Detect which cell encompasses the target text, then output its (x, y) center coordinate. 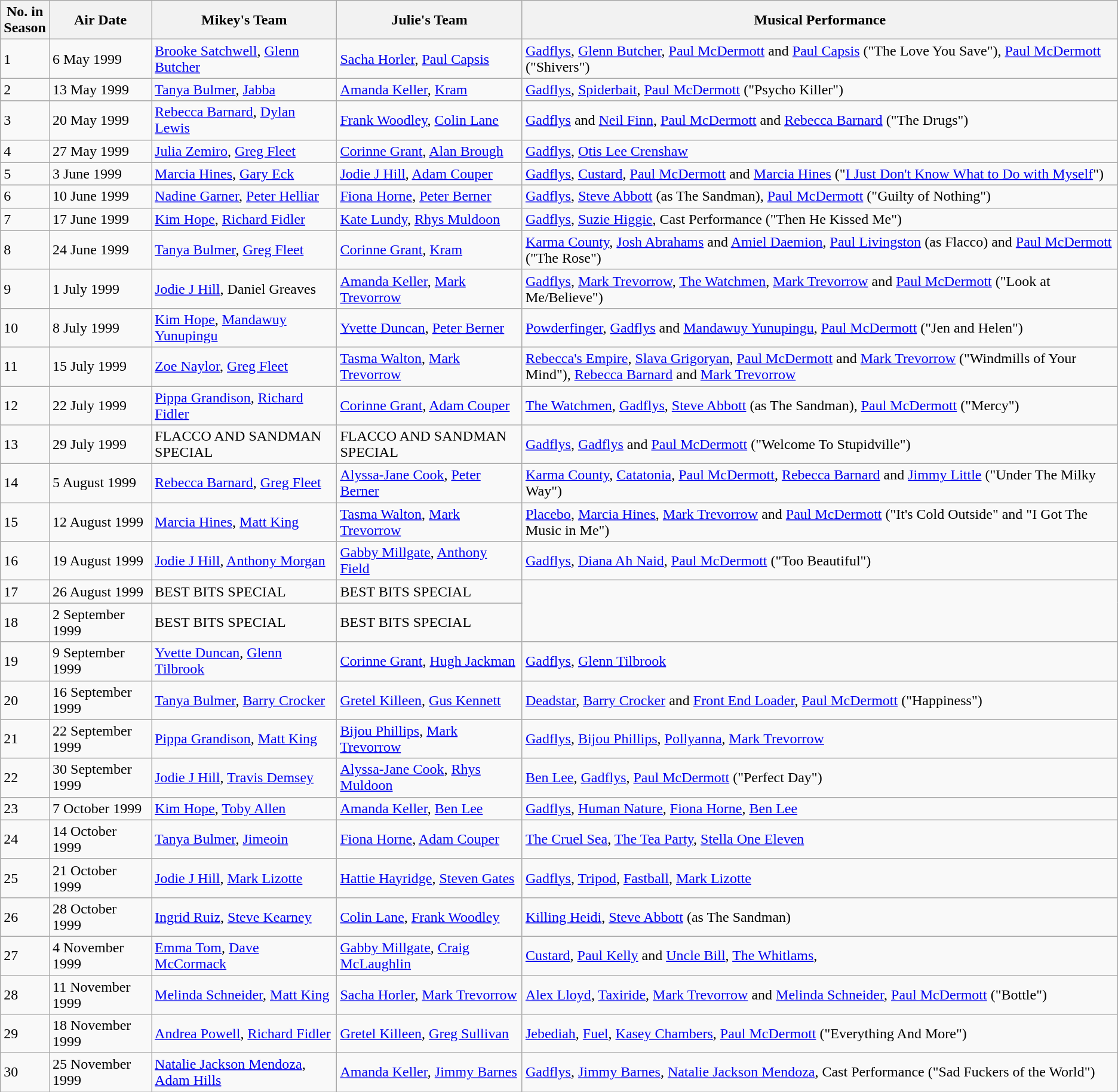
The Watchmen, Gadflys, Steve Abbott (as The Sandman), Paul McDermott ("Mercy") (819, 405)
Frank Woodley, Colin Lane (429, 121)
Jodie J Hill, Anthony Morgan (244, 561)
Pippa Grandison, Richard Fidler (244, 405)
24 June 1999 (100, 250)
21 (25, 739)
Amanda Keller, Ben Lee (429, 808)
Sacha Horler, Mark Trevorrow (429, 995)
Tanya Bulmer, Jimeoin (244, 839)
Jodie J Hill, Adam Couper (429, 174)
Killing Heidi, Steve Abbott (as The Sandman) (819, 917)
Julia Zemiro, Greg Fleet (244, 151)
Kim Hope, Toby Allen (244, 808)
Marcia Hines, Gary Eck (244, 174)
20 (25, 700)
23 (25, 808)
Sacha Horler, Paul Capsis (429, 59)
Emma Tom, Dave McCormack (244, 955)
Pippa Grandison, Matt King (244, 739)
Gadflys, Human Nature, Fiona Horne, Ben Lee (819, 808)
Gadflys, Bijou Phillips, Pollyanna, Mark Trevorrow (819, 739)
18 November 1999 (100, 1034)
22 (25, 777)
22 September 1999 (100, 739)
Powderfinger, Gadflys and Mandawuy Yunupingu, Paul McDermott ("Jen and Helen") (819, 327)
1 July 1999 (100, 289)
4 November 1999 (100, 955)
Karma County, Catatonia, Paul McDermott, Rebecca Barnard and Jimmy Little ("Under The Milky Way") (819, 484)
20 May 1999 (100, 121)
Corinne Grant, Adam Couper (429, 405)
18 (25, 622)
Kim Hope, Mandawuy Yunupingu (244, 327)
Fiona Horne, Peter Berner (429, 196)
Corinne Grant, Kram (429, 250)
Gadflys, Jimmy Barnes, Natalie Jackson Mendoza, Cast Performance ("Sad Fuckers of the World") (819, 1072)
26 (25, 917)
Gabby Millgate, Anthony Field (429, 561)
Alyssa-Jane Cook, Peter Berner (429, 484)
Kate Lundy, Rhys Muldoon (429, 219)
Marcia Hines, Matt King (244, 522)
Custard, Paul Kelly and Uncle Bill, The Whitlams, (819, 955)
Jodie J Hill, Mark Lizotte (244, 878)
Musical Performance (819, 20)
25 November 1999 (100, 1072)
Natalie Jackson Mendoza, Adam Hills (244, 1072)
Gretel Killeen, Gus Kennett (429, 700)
Melinda Schneider, Matt King (244, 995)
5 August 1999 (100, 484)
Gadflys and Neil Finn, Paul McDermott and Rebecca Barnard ("The Drugs") (819, 121)
16 (25, 561)
3 (25, 121)
Gadflys, Custard, Paul McDermott and Marcia Hines ("I Just Don't Know What to Do with Myself") (819, 174)
Gadflys, Spiderbait, Paul McDermott ("Psycho Killer") (819, 90)
10 (25, 327)
22 July 1999 (100, 405)
Deadstar, Barry Crocker and Front End Loader, Paul McDermott ("Happiness") (819, 700)
4 (25, 151)
Gadflys, Suzie Higgie, Cast Performance ("Then He Kissed Me") (819, 219)
Colin Lane, Frank Woodley (429, 917)
Tanya Bulmer, Barry Crocker (244, 700)
6 May 1999 (100, 59)
2 September 1999 (100, 622)
15 July 1999 (100, 367)
Fiona Horne, Adam Couper (429, 839)
Gadflys, Gadflys and Paul McDermott ("Welcome To Stupidville") (819, 444)
Rebecca's Empire, Slava Grigoryan, Paul McDermott and Mark Trevorrow ("Windmills of Your Mind"), Rebecca Barnard and Mark Trevorrow (819, 367)
Tanya Bulmer, Jabba (244, 90)
Corinne Grant, Hugh Jackman (429, 662)
Nadine Garner, Peter Helliar (244, 196)
7 October 1999 (100, 808)
Ben Lee, Gadflys, Paul McDermott ("Perfect Day") (819, 777)
21 October 1999 (100, 878)
Rebecca Barnard, Greg Fleet (244, 484)
28 (25, 995)
13 (25, 444)
16 September 1999 (100, 700)
Yvette Duncan, Glenn Tilbrook (244, 662)
14 (25, 484)
Bijou Phillips, Mark Trevorrow (429, 739)
Jodie J Hill, Daniel Greaves (244, 289)
30 (25, 1072)
Gadflys, Glenn Butcher, Paul McDermott and Paul Capsis ("The Love You Save"), Paul McDermott ("Shivers") (819, 59)
Jodie J Hill, Travis Demsey (244, 777)
The Cruel Sea, The Tea Party, Stella One Eleven (819, 839)
Gadflys, Steve Abbott (as The Sandman), Paul McDermott ("Guilty of Nothing") (819, 196)
15 (25, 522)
10 June 1999 (100, 196)
12 August 1999 (100, 522)
26 August 1999 (100, 592)
Rebecca Barnard, Dylan Lewis (244, 121)
Hattie Hayridge, Steven Gates (429, 878)
11 (25, 367)
2 (25, 90)
Gadflys, Diana Ah Naid, Paul McDermott ("Too Beautiful") (819, 561)
Ingrid Ruiz, Steve Kearney (244, 917)
Amanda Keller, Kram (429, 90)
3 June 1999 (100, 174)
Andrea Powell, Richard Fidler (244, 1034)
12 (25, 405)
Amanda Keller, Jimmy Barnes (429, 1072)
Gadflys, Otis Lee Crenshaw (819, 151)
Alex Lloyd, Taxiride, Mark Trevorrow and Melinda Schneider, Paul McDermott ("Bottle") (819, 995)
27 May 1999 (100, 151)
29 (25, 1034)
13 May 1999 (100, 90)
Mikey's Team (244, 20)
Amanda Keller, Mark Trevorrow (429, 289)
11 November 1999 (100, 995)
Julie's Team (429, 20)
5 (25, 174)
8 (25, 250)
30 September 1999 (100, 777)
Kim Hope, Richard Fidler (244, 219)
24 (25, 839)
Gadflys, Tripod, Fastball, Mark Lizotte (819, 878)
29 July 1999 (100, 444)
Corinne Grant, Alan Brough (429, 151)
Jebediah, Fuel, Kasey Chambers, Paul McDermott ("Everything And More") (819, 1034)
No. inSeason (25, 20)
17 June 1999 (100, 219)
27 (25, 955)
14 October 1999 (100, 839)
Air Date (100, 20)
25 (25, 878)
9 September 1999 (100, 662)
Tanya Bulmer, Greg Fleet (244, 250)
Yvette Duncan, Peter Berner (429, 327)
Karma County, Josh Abrahams and Amiel Daemion, Paul Livingston (as Flacco) and Paul McDermott ("The Rose") (819, 250)
Gadflys, Glenn Tilbrook (819, 662)
Zoe Naylor, Greg Fleet (244, 367)
Gadflys, Mark Trevorrow, The Watchmen, Mark Trevorrow and Paul McDermott ("Look at Me/Believe") (819, 289)
19 August 1999 (100, 561)
28 October 1999 (100, 917)
Brooke Satchwell, Glenn Butcher (244, 59)
8 July 1999 (100, 327)
Gabby Millgate, Craig McLaughlin (429, 955)
19 (25, 662)
7 (25, 219)
Placebo, Marcia Hines, Mark Trevorrow and Paul McDermott ("It's Cold Outside" and "I Got The Music in Me") (819, 522)
9 (25, 289)
Alyssa-Jane Cook, Rhys Muldoon (429, 777)
Gretel Killeen, Greg Sullivan (429, 1034)
1 (25, 59)
6 (25, 196)
17 (25, 592)
